Identify which cell holds the provided text, then report its [X, Y] central coordinate. 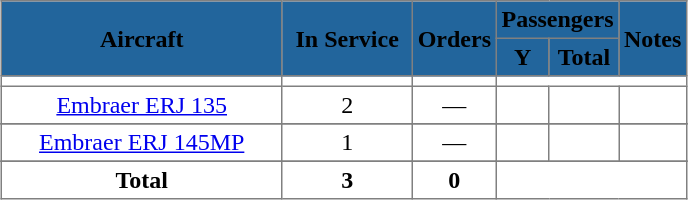
Passengers [557, 20]
Y [522, 57]
Embraer ERJ 135 [141, 105]
Orders [454, 38]
1 [347, 143]
0 [454, 180]
Aircraft [141, 38]
Embraer ERJ 145MP [141, 143]
Notes [653, 38]
2 [347, 105]
In Service [347, 38]
3 [347, 180]
